Scan for the cell matching the given text and deliver its [X, Y] coordinate at center. 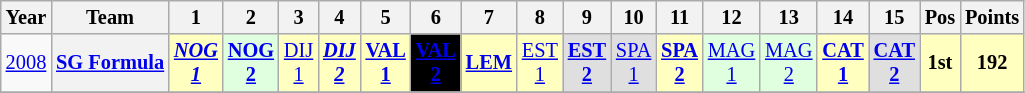
MAG1 [732, 63]
Points [992, 17]
1 [196, 17]
10 [634, 17]
Team [110, 17]
EST1 [540, 63]
CAT2 [894, 63]
NOG2 [251, 63]
Year [26, 17]
SPA1 [634, 63]
5 [386, 17]
14 [842, 17]
192 [992, 63]
1st [940, 63]
MAG2 [788, 63]
VAL2 [436, 63]
EST2 [587, 63]
11 [680, 17]
7 [489, 17]
8 [540, 17]
2008 [26, 63]
3 [298, 17]
9 [587, 17]
12 [732, 17]
NOG1 [196, 63]
13 [788, 17]
CAT1 [842, 63]
DIJ1 [298, 63]
6 [436, 17]
4 [340, 17]
SPA2 [680, 63]
SG Formula [110, 63]
Pos [940, 17]
LEM [489, 63]
15 [894, 17]
2 [251, 17]
VAL1 [386, 63]
DIJ2 [340, 63]
